Search for the cell housing the specified text and yield its (X, Y) center coordinate. 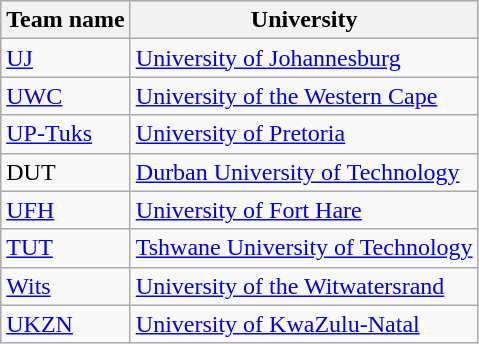
UJ (66, 58)
UFH (66, 210)
University of Pretoria (304, 134)
UKZN (66, 324)
Wits (66, 286)
University of Fort Hare (304, 210)
DUT (66, 172)
TUT (66, 248)
University of the Western Cape (304, 96)
University of Johannesburg (304, 58)
Durban University of Technology (304, 172)
UWC (66, 96)
Team name (66, 20)
Tshwane University of Technology (304, 248)
UP-Tuks (66, 134)
University of the Witwatersrand (304, 286)
University (304, 20)
University of KwaZulu-Natal (304, 324)
